Capture the cell that displays the provided text and extract its (X, Y) central coordinate. 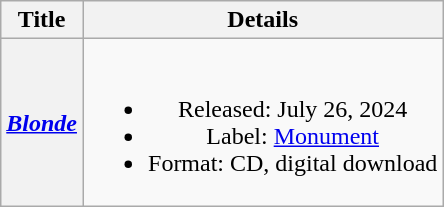
Blonde (42, 122)
Title (42, 20)
Released: July 26, 2024Label: MonumentFormat: CD, digital download (262, 122)
Details (262, 20)
